Locate the cell with the specified text and output its (x, y) center coordinate. 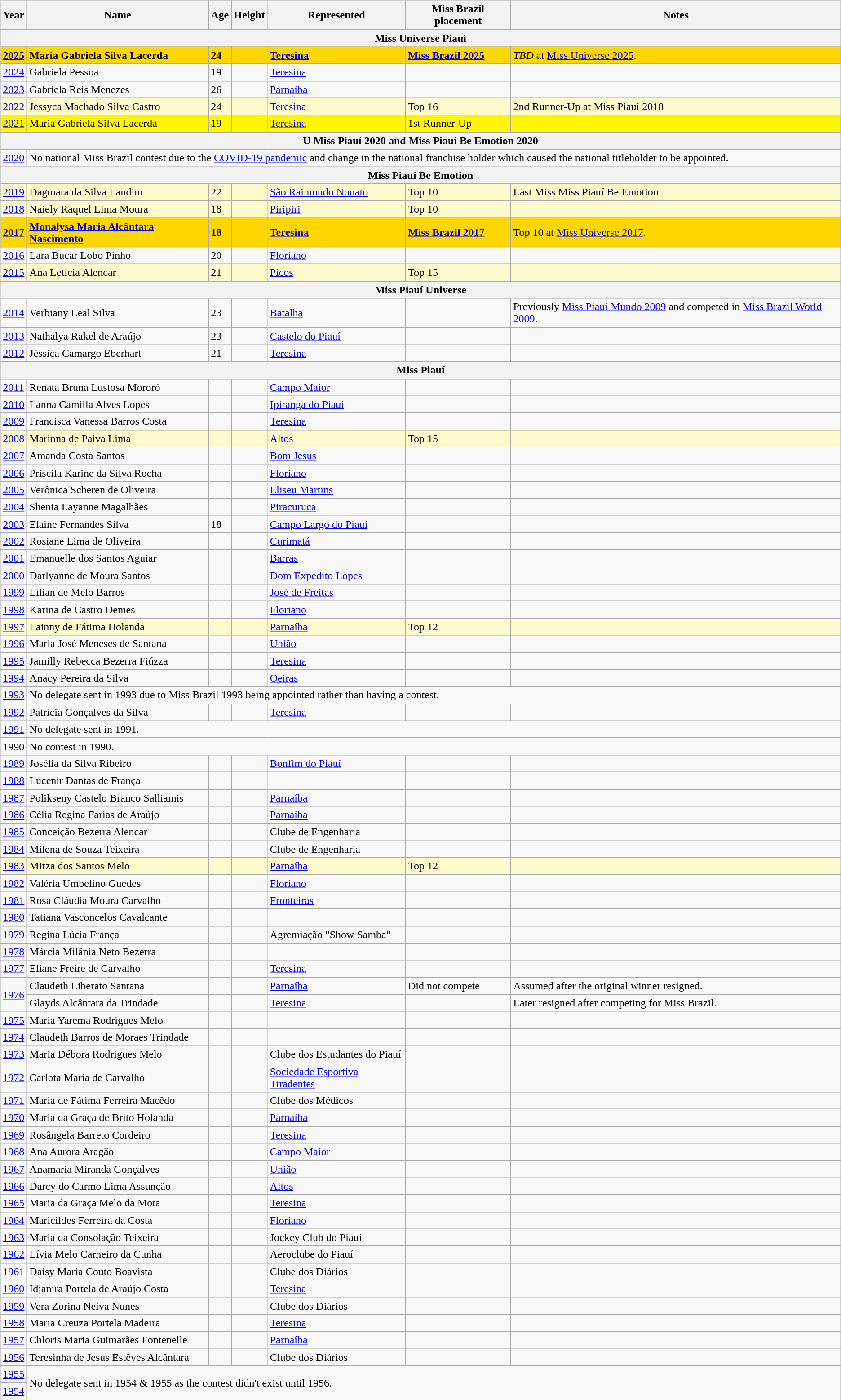
Milena de Souza Teixeira (118, 849)
1995 (13, 661)
Piracuruca (336, 507)
1981 (13, 900)
1990 (13, 746)
2nd Runner-Up at Miss Piauí 2018 (676, 106)
1985 (13, 832)
1964 (13, 1220)
Patrícia Gonçalves da Silva (118, 712)
2025 (13, 55)
Miss Brazil 2025 (458, 55)
Picos (336, 273)
1974 (13, 1037)
Regina Lúcia França (118, 935)
1976 (13, 994)
Height (249, 15)
Rosiane Lima de Oliveira (118, 541)
Nathalya Rakel de Araújo (118, 336)
Rosa Cláudia Moura Carvalho (118, 900)
Daisy Maria Couto Boavista (118, 1272)
Tatiana Vasconcelos Cavalcante (118, 917)
1st Runner-Up (458, 124)
1979 (13, 935)
Jockey Club do Piauí (336, 1237)
Maria Yarema Rodrigues Melo (118, 1020)
Oeiras (336, 678)
Ana Aurora Aragão (118, 1152)
Piripiri (336, 209)
Year (13, 15)
Lucenir Dantas de França (118, 780)
Aeroclube do Piauí (336, 1254)
2002 (13, 541)
Maria de Fátima Ferreira Macêdo (118, 1101)
1973 (13, 1054)
22 (220, 192)
Anamaria Miranda Gonçalves (118, 1169)
Maria da Graça Melo da Mota (118, 1203)
1962 (13, 1254)
Did not compete (458, 986)
1993 (13, 695)
Maria da Graça de Brito Holanda (118, 1118)
Darcy do Carmo Lima Assunção (118, 1186)
2023 (13, 89)
Fronteiras (336, 900)
Francisca Vanessa Barros Costa (118, 421)
Amanda Costa Santos (118, 456)
Jessyca Machado Silva Castro (118, 106)
1991 (13, 729)
2016 (13, 256)
Barras (336, 558)
1954 (13, 1391)
Claudeth Barros de Moraes Trindade (118, 1037)
Claudeth Liberato Santana (118, 986)
Top 10 at Miss Universe 2017. (676, 232)
Miss Piauí Be Emotion (420, 175)
Curimatá (336, 541)
1984 (13, 849)
Renata Bruna Lustosa Mororó (118, 387)
Miss Brazil placement (458, 15)
Lílian de Melo Barros (118, 593)
2012 (13, 353)
Marinna de Paiva Lima (118, 439)
Elaine Fernandes Silva (118, 524)
Dom Expedito Lopes (336, 576)
Batalha (336, 313)
No contest in 1990. (434, 746)
2014 (13, 313)
Carlota Maria de Carvalho (118, 1077)
1963 (13, 1237)
Polikseny Castelo Branco Salliamis (118, 797)
Célia Regina Farias de Araújo (118, 815)
1975 (13, 1020)
2017 (13, 232)
1987 (13, 797)
2019 (13, 192)
1992 (13, 712)
TBD at Miss Universe 2025. (676, 55)
Anacy Pereira da Silva (118, 678)
Gabriela Pessoa (118, 72)
Rosângela Barreto Cordeiro (118, 1135)
Chloris Maria Guimarães Fontenelle (118, 1340)
Lara Bucar Lobo Pinho (118, 256)
2020 (13, 158)
Maria Débora Rodrigues Melo (118, 1054)
Miss Piauí (420, 370)
2006 (13, 473)
Miss Universe Piauí (420, 38)
Clube dos Médicos (336, 1101)
São Raimundo Nonato (336, 192)
1996 (13, 644)
Age (220, 15)
2004 (13, 507)
Josélia da Silva Ribeiro (118, 763)
1959 (13, 1306)
Top 16 (458, 106)
2000 (13, 576)
1997 (13, 627)
Lívia Melo Carneiro da Cunha (118, 1254)
Ipiranga do Piauí (336, 404)
Verônica Scheren de Oliveira (118, 490)
Miss Brazil 2017 (458, 232)
20 (220, 256)
1955 (13, 1374)
Idjanira Portela de Araújo Costa (118, 1289)
Miss Piauí Universe (420, 290)
Lanna Camilla Alves Lopes (118, 404)
No delegate sent in 1991. (434, 729)
Maricildes Ferreira da Costa (118, 1220)
Márcia Milânia Neto Bezerra (118, 952)
2024 (13, 72)
Maria da Consolação Teixeira (118, 1237)
Last Miss Miss Piauí Be Emotion (676, 192)
2005 (13, 490)
Eliseu Martins (336, 490)
26 (220, 89)
Verbiany Leal Silva (118, 313)
2007 (13, 456)
Sociedade Esportiva Tiradentes (336, 1077)
1994 (13, 678)
1961 (13, 1272)
Monalysa Maria Alcântara Nascimento (118, 232)
Bonfim do Piauí (336, 763)
1957 (13, 1340)
Emanuelle dos Santos Aguiar (118, 558)
Name (118, 15)
1971 (13, 1101)
Castelo do Piauí (336, 336)
Lainny de Fátima Holanda (118, 627)
Maria Creuza Portela Madeira (118, 1323)
2022 (13, 106)
Previously Miss Piauí Mundo 2009 and competed in Miss Brazil World 2009. (676, 313)
Shenia Layanne Magalhães (118, 507)
Mirza dos Santos Melo (118, 866)
1970 (13, 1118)
Naiely Raquel Lima Moura (118, 209)
2010 (13, 404)
2018 (13, 209)
2015 (13, 273)
1958 (13, 1323)
Dagmara da Silva Landim (118, 192)
2009 (13, 421)
1986 (13, 815)
1956 (13, 1357)
1983 (13, 866)
Maria José Meneses de Santana (118, 644)
José de Freitas (336, 593)
1982 (13, 883)
No delegate sent in 1993 due to Miss Brazil 1993 being appointed rather than having a contest. (434, 695)
Clube dos Estudantes do Piauí (336, 1054)
1968 (13, 1152)
1965 (13, 1203)
Gabriela Reis Menezes (118, 89)
1988 (13, 780)
Priscila Karine da Silva Rocha (118, 473)
Assumed after the original winner resigned. (676, 986)
Conceição Bezerra Alencar (118, 832)
Notes (676, 15)
1969 (13, 1135)
Later resigned after competing for Miss Brazil. (676, 1003)
Karina de Castro Demes (118, 610)
Agremiação "Show Samba" (336, 935)
2001 (13, 558)
2003 (13, 524)
1966 (13, 1186)
Represented (336, 15)
1960 (13, 1289)
1999 (13, 593)
1967 (13, 1169)
1978 (13, 952)
U Miss Piauí 2020 and Miss Piauí Be Emotion 2020 (420, 141)
2008 (13, 439)
Darlyanne de Moura Santos (118, 576)
1972 (13, 1077)
Jéssica Camargo Eberhart (118, 353)
Eliane Freire de Carvalho (118, 969)
Glayds Alcântara da Trindade (118, 1003)
2021 (13, 124)
Bom Jesus (336, 456)
Valéria Umbelino Guedes (118, 883)
Vera Zorina Neiva Nunes (118, 1306)
Teresinha de Jesus Estêves Alcântara (118, 1357)
2011 (13, 387)
No delegate sent in 1954 & 1955 as the contest didn't exist until 1956. (434, 1383)
1998 (13, 610)
Jamilly Rebecca Bezerra Fiúzza (118, 661)
1989 (13, 763)
2013 (13, 336)
Campo Largo do Piauí (336, 524)
Ana Letícia Alencar (118, 273)
1980 (13, 917)
1977 (13, 969)
